Scan for the cell matching the given text and deliver its (x, y) coordinate at center. 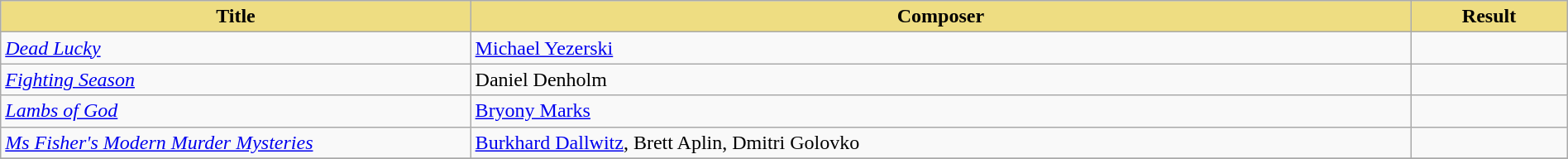
Composer (941, 17)
Lambs of God (236, 111)
Dead Lucky (236, 48)
Ms Fisher's Modern Murder Mysteries (236, 142)
Bryony Marks (941, 111)
Michael Yezerski (941, 48)
Result (1489, 17)
Burkhard Dallwitz, Brett Aplin, Dmitri Golovko (941, 142)
Daniel Denholm (941, 79)
Fighting Season (236, 79)
Title (236, 17)
